From the cell containing the given text, extract its center point as (X, Y) coordinate. 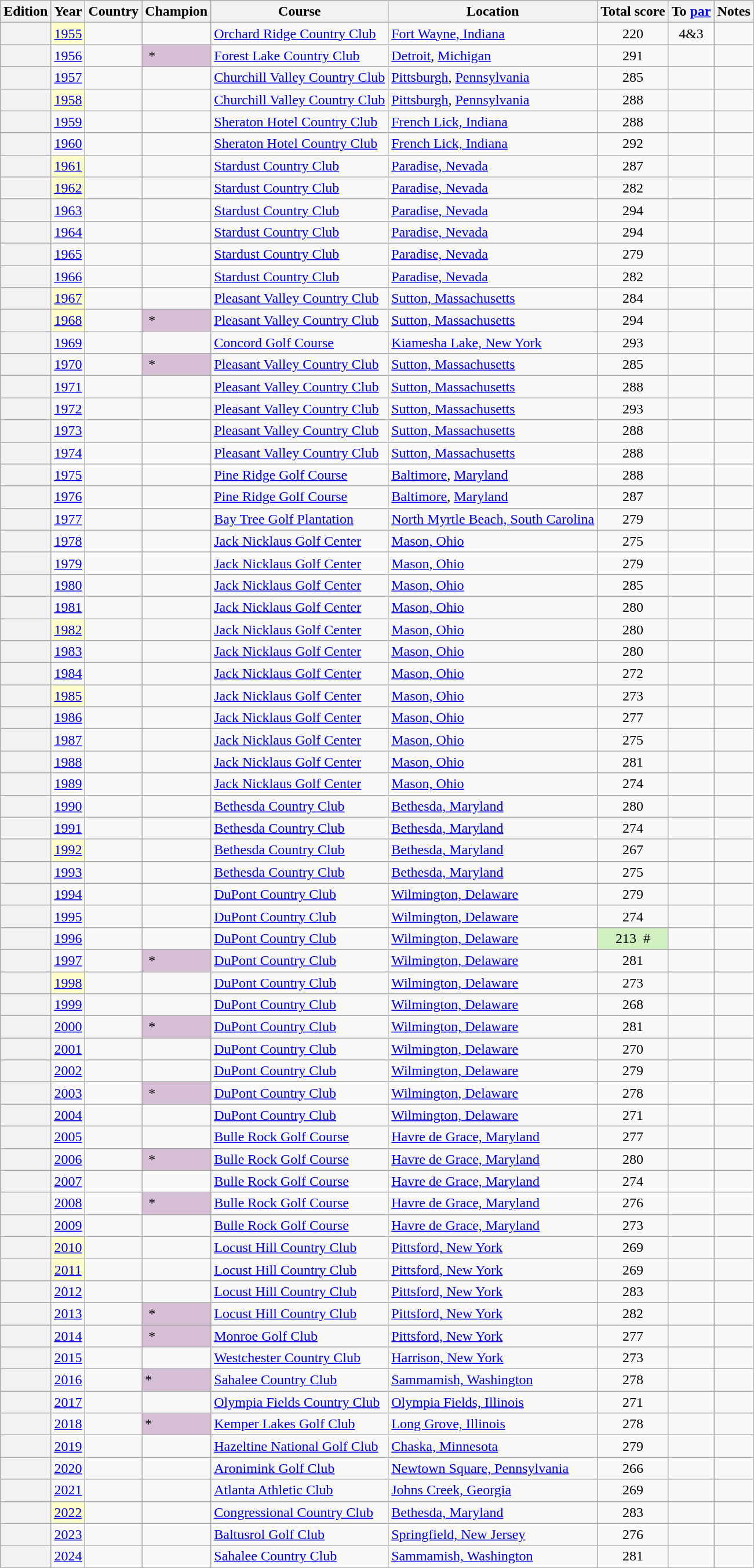
Harrison, New York (493, 1358)
1988 (68, 762)
1981 (68, 607)
1975 (68, 475)
1969 (68, 343)
2012 (68, 1291)
1968 (68, 321)
1976 (68, 497)
284 (633, 299)
Bay Tree Golf Plantation (300, 519)
2003 (68, 1093)
Year (68, 12)
2019 (68, 1446)
Course (300, 12)
2002 (68, 1071)
Detroit, Michigan (493, 56)
Chaska, Minnesota (493, 1446)
1992 (68, 850)
Aronimink Golf Club (300, 1468)
2006 (68, 1159)
4&3 (691, 34)
Forest Lake Country Club (300, 56)
2013 (68, 1313)
2017 (68, 1402)
Location (493, 12)
2014 (68, 1335)
Champion (176, 12)
2004 (68, 1115)
1977 (68, 519)
1972 (68, 409)
1967 (68, 299)
2007 (68, 1181)
Notes (734, 12)
1998 (68, 983)
2020 (68, 1468)
1987 (68, 740)
2018 (68, 1424)
266 (633, 1468)
2016 (68, 1380)
1983 (68, 652)
1999 (68, 1005)
1973 (68, 431)
1996 (68, 938)
2021 (68, 1490)
1964 (68, 232)
2024 (68, 1556)
268 (633, 1005)
1966 (68, 277)
1960 (68, 144)
2011 (68, 1269)
1979 (68, 563)
Orchard Ridge Country Club (300, 34)
292 (633, 144)
Olympia Fields, Illinois (493, 1402)
Baltusrol Golf Club (300, 1534)
267 (633, 850)
Concord Golf Course (300, 343)
272 (633, 674)
1990 (68, 806)
Springfield, New Jersey (493, 1534)
1991 (68, 828)
1963 (68, 210)
Congressional Country Club (300, 1512)
2023 (68, 1534)
Hazeltine National Golf Club (300, 1446)
1989 (68, 784)
1985 (68, 696)
220 (633, 34)
Olympia Fields Country Club (300, 1402)
2008 (68, 1203)
Fort Wayne, Indiana (493, 34)
1997 (68, 960)
1984 (68, 674)
1957 (68, 78)
1961 (68, 166)
Monroe Golf Club (300, 1335)
Atlanta Athletic Club (300, 1490)
270 (633, 1049)
Edition (26, 12)
Johns Creek, Georgia (493, 1490)
North Myrtle Beach, South Carolina (493, 519)
1959 (68, 122)
2010 (68, 1247)
291 (633, 56)
1956 (68, 56)
Long Grove, Illinois (493, 1424)
Westchester Country Club (300, 1358)
2015 (68, 1358)
2000 (68, 1027)
Newtown Square, Pennsylvania (493, 1468)
Kiamesha Lake, New York (493, 343)
1993 (68, 872)
1958 (68, 100)
Total score (633, 12)
1962 (68, 188)
2005 (68, 1137)
1995 (68, 916)
1980 (68, 585)
1971 (68, 387)
1986 (68, 718)
1970 (68, 365)
1955 (68, 34)
1974 (68, 453)
1965 (68, 254)
Country (114, 12)
Kemper Lakes Golf Club (300, 1424)
To par (691, 12)
1982 (68, 629)
1978 (68, 541)
2001 (68, 1049)
2009 (68, 1225)
213 # (633, 938)
2022 (68, 1512)
1994 (68, 894)
